Determine the [x, y] coordinate at the center of the cell enclosing the given text.  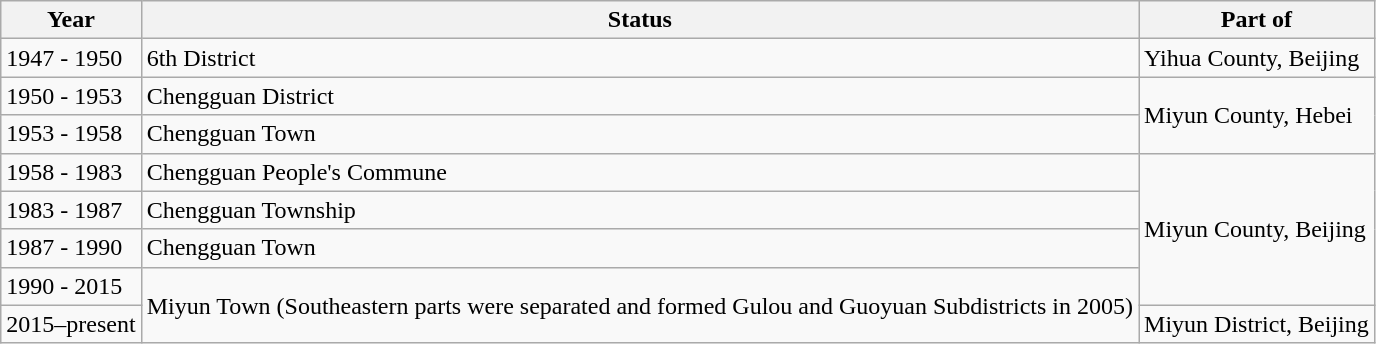
1987 - 1990 [71, 248]
Yihua County, Beijing [1257, 58]
1953 - 1958 [71, 134]
Part of [1257, 20]
Chengguan District [640, 96]
1983 - 1987 [71, 210]
Chengguan Township [640, 210]
2015–present [71, 324]
Year [71, 20]
1990 - 2015 [71, 286]
Miyun County, Hebei [1257, 115]
Miyun District, Beijing [1257, 324]
1947 - 1950 [71, 58]
Miyun Town (Southeastern parts were separated and formed Gulou and Guoyuan Subdistricts in 2005) [640, 305]
Status [640, 20]
Chengguan People's Commune [640, 172]
1950 - 1953 [71, 96]
1958 - 1983 [71, 172]
Miyun County, Beijing [1257, 229]
6th District [640, 58]
